Capture the cell that displays the provided text and extract its (X, Y) central coordinate. 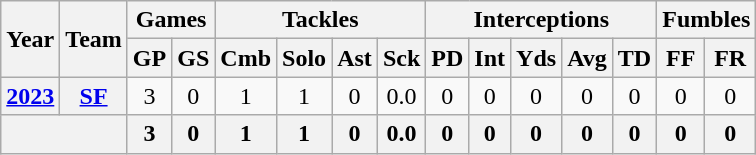
Team (94, 39)
Ast (355, 58)
Fumbles (706, 20)
SF (94, 96)
Interceptions (542, 20)
Sck (401, 58)
Int (490, 58)
Cmb (246, 58)
Solo (304, 58)
PD (448, 58)
FF (681, 58)
Avg (588, 58)
GP (149, 58)
TD (634, 58)
GS (194, 58)
Tackles (320, 20)
Games (170, 20)
Year (30, 39)
FR (730, 58)
Yds (536, 58)
2023 (30, 96)
